Scan for the cell matching the given text and deliver its (x, y) coordinate at center. 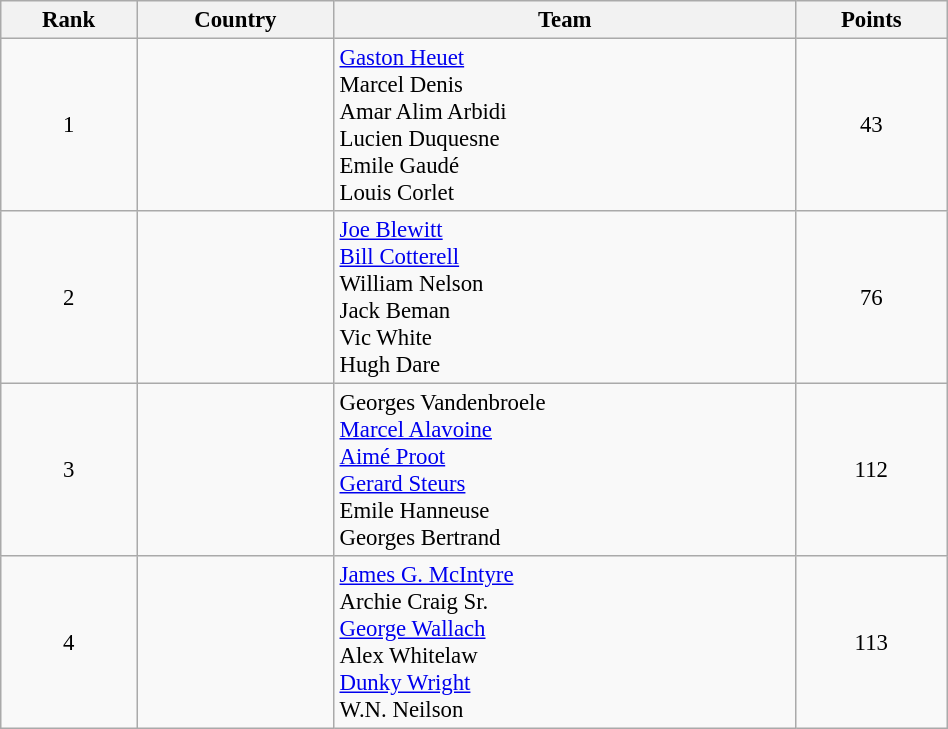
Gaston HeuetMarcel DenisAmar Alim ArbidiLucien DuquesneEmile GaudéLouis Corlet (564, 126)
4 (69, 642)
Georges VandenbroeleMarcel AlavoineAimé ProotGerard SteursEmile HanneuseGeorges Bertrand (564, 470)
James G. McIntyreArchie Craig Sr.George WallachAlex WhitelawDunky WrightW.N. Neilson (564, 642)
113 (871, 642)
112 (871, 470)
Rank (69, 20)
Country (236, 20)
Points (871, 20)
2 (69, 298)
1 (69, 126)
Team (564, 20)
3 (69, 470)
Joe BlewittBill CotterellWilliam NelsonJack BemanVic WhiteHugh Dare (564, 298)
43 (871, 126)
76 (871, 298)
